Locate the cell with the specified text and output its (X, Y) center coordinate. 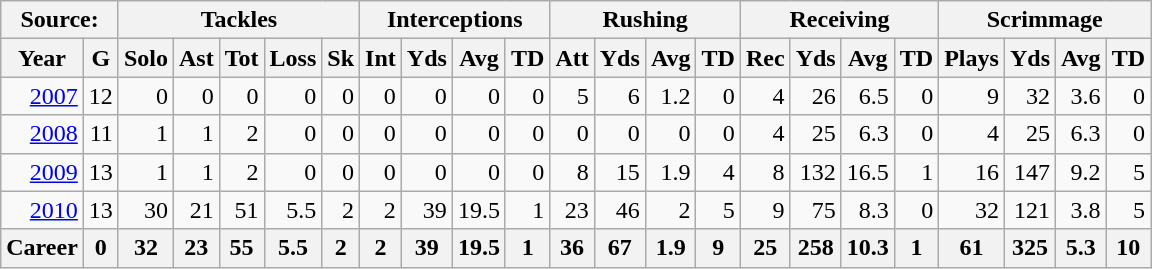
Loss (293, 58)
16 (972, 172)
67 (620, 248)
Sk (341, 58)
2008 (42, 134)
1.2 (670, 96)
2009 (42, 172)
Ast (196, 58)
8.3 (868, 210)
10 (1128, 248)
G (100, 58)
258 (816, 248)
Rec (765, 58)
26 (816, 96)
5.3 (1082, 248)
3.8 (1082, 210)
325 (1030, 248)
61 (972, 248)
Interceptions (455, 20)
15 (620, 172)
12 (100, 96)
121 (1030, 210)
36 (572, 248)
147 (1030, 172)
Att (572, 58)
30 (146, 210)
10.3 (868, 248)
Scrimmage (1045, 20)
51 (242, 210)
9.2 (1082, 172)
132 (816, 172)
2007 (42, 96)
46 (620, 210)
Rushing (646, 20)
Solo (146, 58)
3.6 (1082, 96)
Career (42, 248)
16.5 (868, 172)
Int (381, 58)
Tackles (238, 20)
Receiving (839, 20)
21 (196, 210)
11 (100, 134)
6.5 (868, 96)
Source: (60, 20)
75 (816, 210)
2010 (42, 210)
6 (620, 96)
55 (242, 248)
Year (42, 58)
Plays (972, 58)
Tot (242, 58)
